Determine the [x, y] coordinate at the center of the cell enclosing the given text.  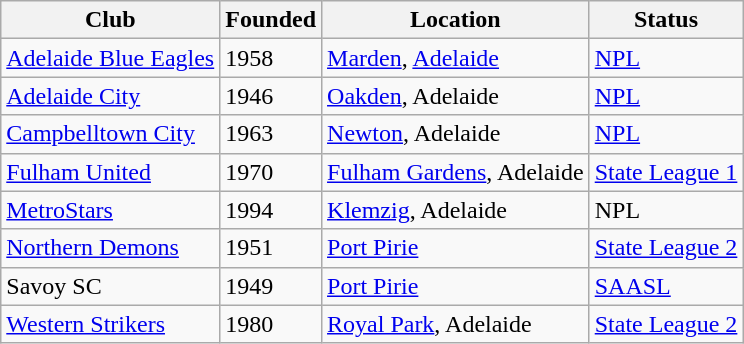
Founded [271, 20]
Adelaide Blue Eagles [110, 58]
Royal Park, Adelaide [456, 324]
State League 1 [666, 172]
1970 [271, 172]
Fulham United [110, 172]
Club [110, 20]
1949 [271, 286]
Status [666, 20]
Campbelltown City [110, 134]
1980 [271, 324]
Adelaide City [110, 96]
Savoy SC [110, 286]
1994 [271, 210]
Western Strikers [110, 324]
MetroStars [110, 210]
1946 [271, 96]
Oakden, Adelaide [456, 96]
Newton, Adelaide [456, 134]
1958 [271, 58]
1963 [271, 134]
1951 [271, 248]
Location [456, 20]
Fulham Gardens, Adelaide [456, 172]
Northern Demons [110, 248]
SAASL [666, 286]
Klemzig, Adelaide [456, 210]
Marden, Adelaide [456, 58]
